Find where the given text appears and provide that cell's center as (X, Y) coordinate. 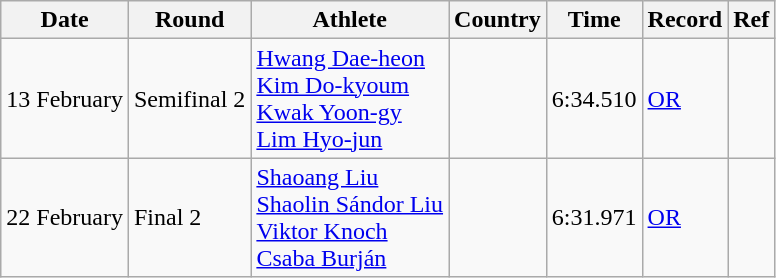
Semifinal 2 (189, 98)
Round (189, 20)
Date (65, 20)
6:34.510 (594, 98)
Athlete (350, 20)
Ref (752, 20)
13 February (65, 98)
22 February (65, 218)
Final 2 (189, 218)
Country (498, 20)
Hwang Dae-heonKim Do-kyoumKwak Yoon-gyLim Hyo-jun (350, 98)
6:31.971 (594, 218)
Time (594, 20)
Record (685, 20)
Shaoang LiuShaolin Sándor LiuViktor KnochCsaba Burján (350, 218)
